Capture the cell that displays the provided text and extract its (X, Y) central coordinate. 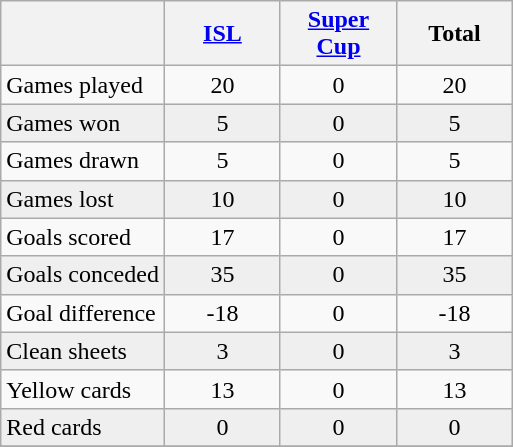
Games won (83, 123)
Super Cup (338, 34)
Goal difference (83, 313)
Goals conceded (83, 275)
ISL (222, 34)
Games lost (83, 199)
Yellow cards (83, 389)
Red cards (83, 427)
Total (455, 34)
Games played (83, 85)
Clean sheets (83, 351)
Goals scored (83, 237)
Games drawn (83, 161)
